From the cell containing the given text, extract its center point as (x, y) coordinate. 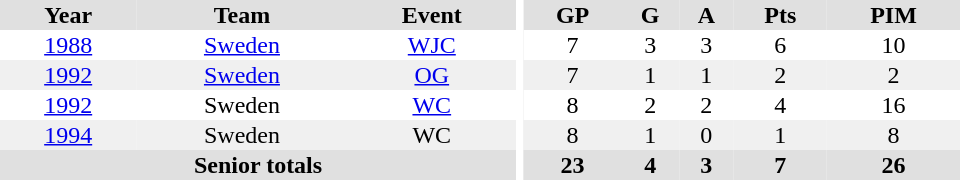
GP (572, 15)
1988 (68, 45)
26 (894, 165)
PIM (894, 15)
6 (781, 45)
10 (894, 45)
G (650, 15)
Pts (781, 15)
23 (572, 165)
WJC (432, 45)
A (706, 15)
Team (242, 15)
OG (432, 75)
Senior totals (258, 165)
Event (432, 15)
0 (706, 135)
16 (894, 105)
1994 (68, 135)
Year (68, 15)
